Provide the [X, Y] coordinate of the cell's center where the given text is located.  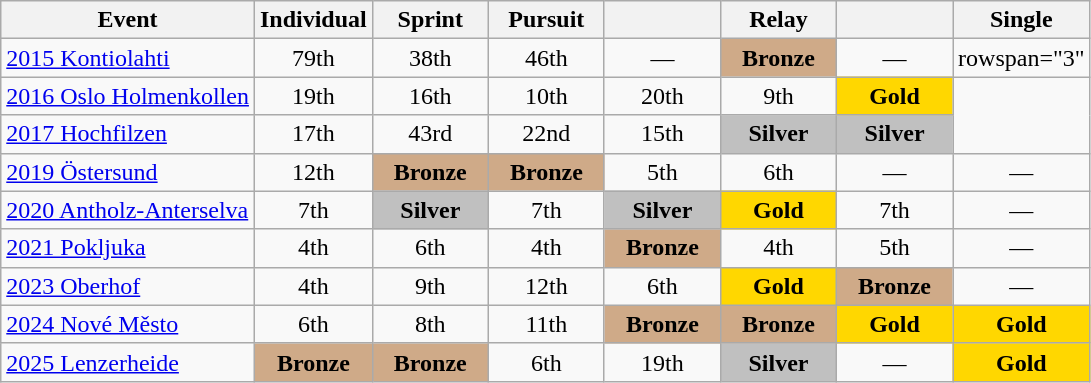
2025 Lenzerheide [128, 362]
2015 Kontiolahti [128, 58]
Individual [313, 20]
2021 Pokljuka [128, 248]
2016 Oslo Holmenkollen [128, 96]
rowspan="3" [1022, 58]
79th [313, 58]
20th [662, 96]
10th [546, 96]
Sprint [430, 20]
2020 Antholz-Anterselva [128, 210]
38th [430, 58]
46th [546, 58]
Single [1022, 20]
8th [430, 324]
17th [313, 134]
2024 Nové Město [128, 324]
2023 Oberhof [128, 286]
43rd [430, 134]
2019 Östersund [128, 172]
2017 Hochfilzen [128, 134]
Relay [778, 20]
22nd [546, 134]
Event [128, 20]
Pursuit [546, 20]
15th [662, 134]
11th [546, 324]
16th [430, 96]
